Find where the given text appears and provide that cell's center as (X, Y) coordinate. 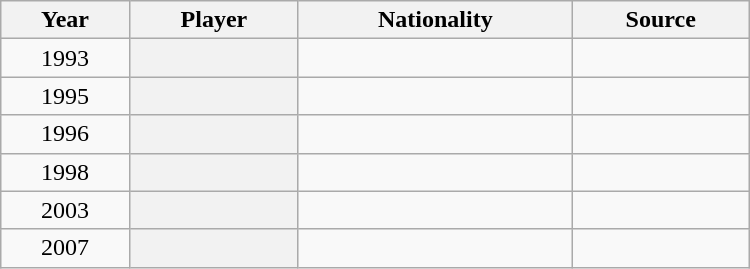
1995 (66, 96)
2003 (66, 210)
1993 (66, 58)
1996 (66, 134)
Nationality (435, 20)
Year (66, 20)
Player (214, 20)
Source (660, 20)
2007 (66, 248)
1998 (66, 172)
